Capture the cell that displays the provided text and extract its [x, y] central coordinate. 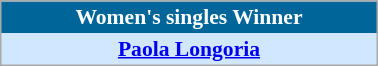
Paola Longoria [189, 49]
Women's singles Winner [189, 17]
